For the text-containing cell, return its midpoint in (X, Y) coordinate format. 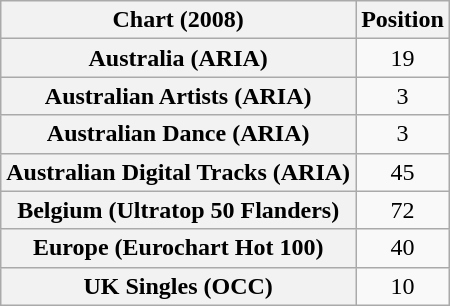
19 (403, 58)
Australian Artists (ARIA) (178, 96)
Australian Dance (ARIA) (178, 134)
72 (403, 210)
40 (403, 248)
Position (403, 20)
Europe (Eurochart Hot 100) (178, 248)
UK Singles (OCC) (178, 286)
Chart (2008) (178, 20)
45 (403, 172)
10 (403, 286)
Australia (ARIA) (178, 58)
Australian Digital Tracks (ARIA) (178, 172)
Belgium (Ultratop 50 Flanders) (178, 210)
